From the cell containing the given text, extract its center point as (X, Y) coordinate. 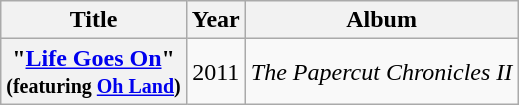
Title (94, 20)
"Life Goes On"(featuring Oh Land) (94, 72)
The Papercut Chronicles II (382, 72)
Year (216, 20)
Album (382, 20)
2011 (216, 72)
